Scan for the cell matching the given text and deliver its (X, Y) coordinate at center. 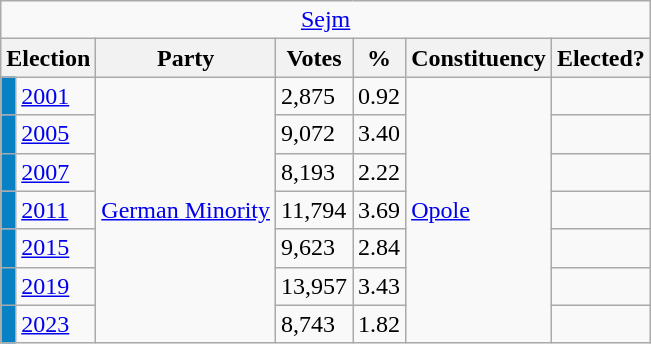
9,623 (314, 248)
Elected? (600, 58)
2.84 (380, 248)
2015 (56, 248)
11,794 (314, 210)
2011 (56, 210)
Election (48, 58)
2,875 (314, 96)
2001 (56, 96)
9,072 (314, 134)
8,193 (314, 172)
2005 (56, 134)
2.22 (380, 172)
0.92 (380, 96)
Sejm (326, 20)
3.69 (380, 210)
2007 (56, 172)
Votes (314, 58)
Opole (479, 210)
% (380, 58)
2023 (56, 324)
German Minority (186, 210)
Constituency (479, 58)
Party (186, 58)
13,957 (314, 286)
3.40 (380, 134)
8,743 (314, 324)
2019 (56, 286)
1.82 (380, 324)
3.43 (380, 286)
